Find where the given text appears and provide that cell's center as [X, Y] coordinate. 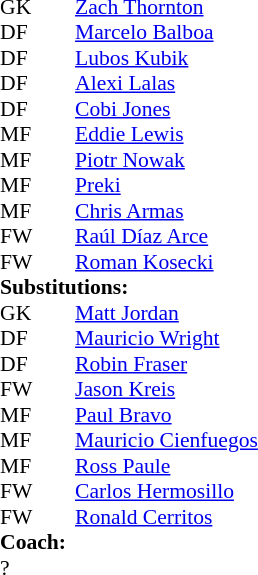
Raúl Díaz Arce [166, 237]
Mauricio Cienfuegos [166, 441]
Roman Kosecki [166, 262]
Matt Jordan [166, 313]
Cobi Jones [166, 109]
Jason Kreis [166, 389]
Robin Fraser [166, 364]
Carlos Hermosillo [166, 491]
Coach: [129, 543]
GK [19, 313]
Alexi Lalas [166, 83]
Piotr Nowak [166, 160]
Ronald Cerritos [166, 517]
Paul Bravo [166, 415]
Substitutions: [129, 287]
Mauricio Wright [166, 339]
Chris Armas [166, 211]
Marcelo Balboa [166, 33]
Preki [166, 185]
Lubos Kubik [166, 58]
Eddie Lewis [166, 135]
Ross Paule [166, 466]
